Scan for the cell matching the given text and deliver its [x, y] coordinate at center. 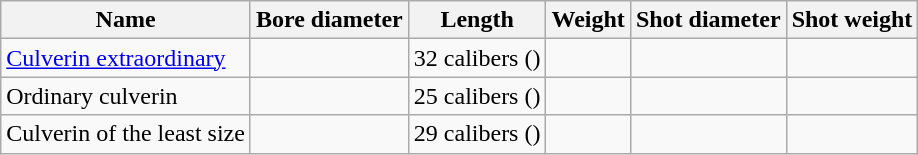
Shot weight [852, 20]
Weight [588, 20]
Shot diameter [708, 20]
Culverin of the least size [126, 134]
Length [477, 20]
29 calibers () [477, 134]
32 calibers () [477, 58]
Ordinary culverin [126, 96]
25 calibers () [477, 96]
Culverin extraordinary [126, 58]
Bore diameter [329, 20]
Name [126, 20]
